Extract the (x, y) coordinate from the center of the cell holding the provided text.  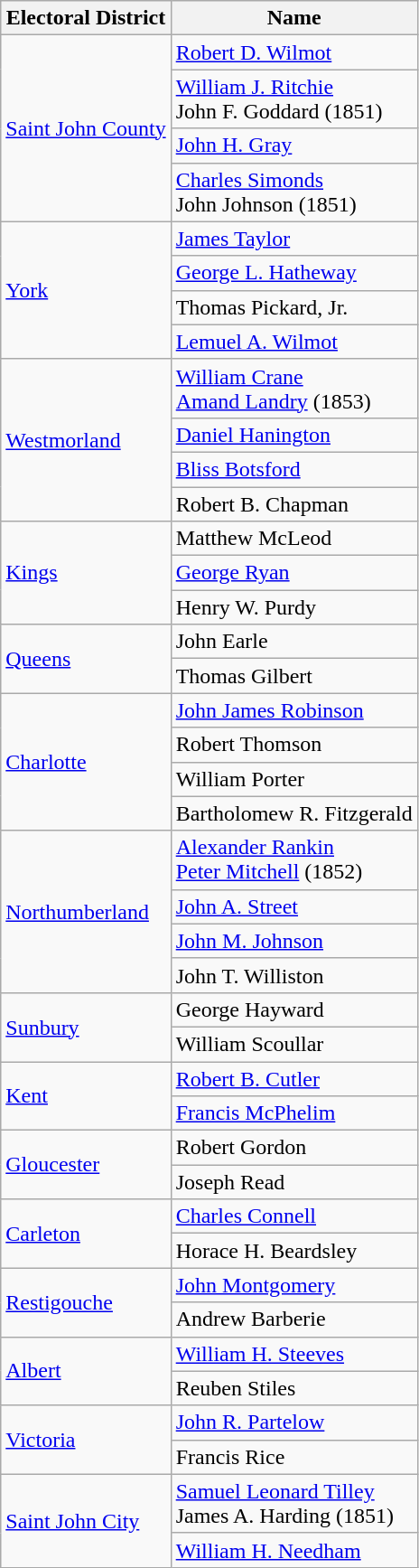
Bartholomew R. Fitzgerald (294, 813)
Matthew McLeod (294, 539)
Charlotte (86, 762)
Horace H. Beardsley (294, 1251)
Kent (86, 1095)
Sunbury (86, 1027)
Robert Thomson (294, 745)
John Earle (294, 642)
John H. Gray (294, 146)
Robert B. Cutler (294, 1078)
Albert (86, 1371)
Charles SimondsJohn Johnson (1851) (294, 192)
Kings (86, 573)
Daniel Hanington (294, 435)
John T. Williston (294, 975)
Saint John City (86, 1520)
Thomas Pickard, Jr. (294, 307)
Restigouche (86, 1302)
William H. Steeves (294, 1354)
Electoral District (86, 18)
Francis McPhelim (294, 1113)
Carleton (86, 1234)
Gloucester (86, 1165)
William Scoullar (294, 1044)
York (86, 290)
Victoria (86, 1440)
Samuel Leonard TilleyJames A. Harding (1851) (294, 1504)
Francis Rice (294, 1457)
Lemuel A. Wilmot (294, 342)
Henry W. Purdy (294, 607)
James Taylor (294, 239)
George Ryan (294, 573)
Bliss Botsford (294, 469)
Name (294, 18)
Robert B. Chapman (294, 503)
Joseph Read (294, 1182)
Northumberland (86, 911)
Westmorland (86, 439)
Reuben Stiles (294, 1388)
Queens (86, 659)
John A. Street (294, 906)
William CraneAmand Landry (1853) (294, 389)
Charles Connell (294, 1216)
William J. RitchieJohn F. Goddard (1851) (294, 99)
George Hayward (294, 1009)
Andrew Barberie (294, 1319)
George L. Hatheway (294, 273)
Alexander RankinPeter Mitchell (1852) (294, 860)
William H. Needham (294, 1550)
John Montgomery (294, 1285)
Thomas Gilbert (294, 676)
John M. Johnson (294, 941)
William Porter (294, 779)
Robert Gordon (294, 1148)
John James Robinson (294, 710)
Robert D. Wilmot (294, 52)
Saint John County (86, 128)
John R. Partelow (294, 1422)
